Return [x, y] of the center of cell containing provided text 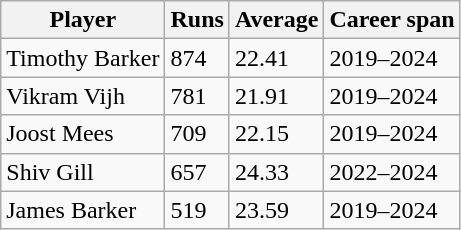
Average [276, 20]
Career span [392, 20]
2022–2024 [392, 172]
James Barker [83, 210]
23.59 [276, 210]
874 [197, 58]
22.41 [276, 58]
Runs [197, 20]
21.91 [276, 96]
519 [197, 210]
24.33 [276, 172]
22.15 [276, 134]
Shiv Gill [83, 172]
709 [197, 134]
781 [197, 96]
Vikram Vijh [83, 96]
Player [83, 20]
Joost Mees [83, 134]
Timothy Barker [83, 58]
657 [197, 172]
